Return the (x, y) coordinate for the center point of the cell that contains the specified text.  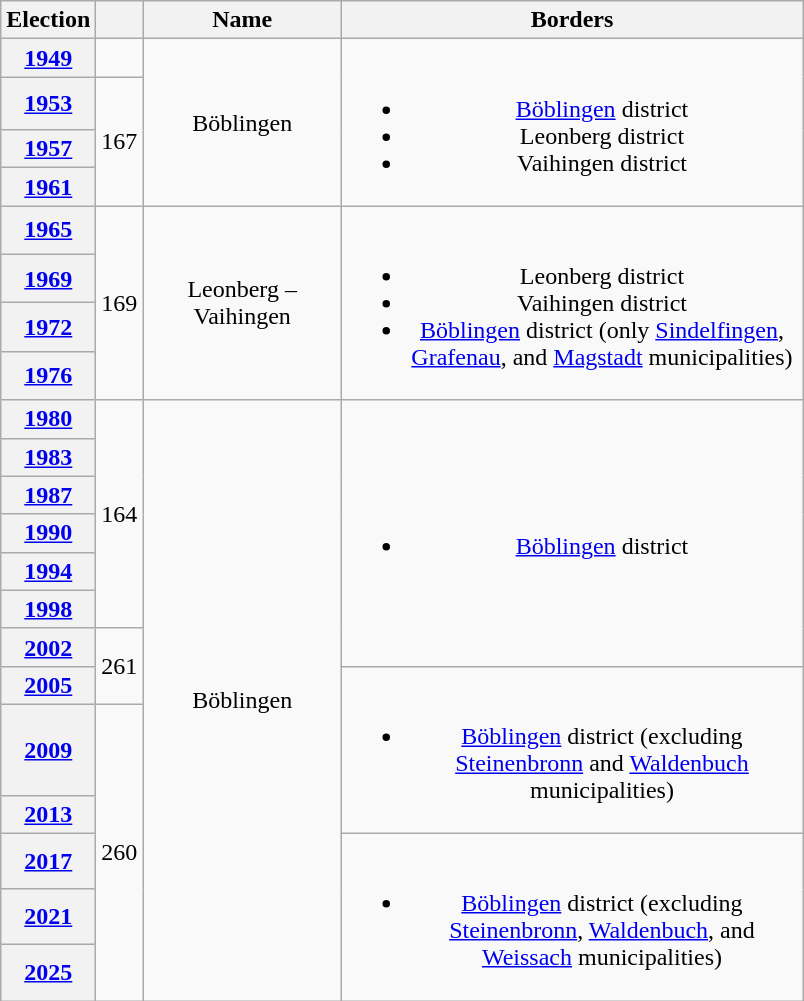
2005 (48, 685)
Name (242, 20)
Election (48, 20)
2013 (48, 814)
Leonberg – Vaihingen (242, 303)
261 (120, 666)
2025 (48, 973)
167 (120, 142)
1994 (48, 571)
Böblingen district (excluding Steinenbronn and Waldenbuch municipalities) (572, 750)
2021 (48, 917)
1998 (48, 609)
1976 (48, 376)
1957 (48, 149)
1983 (48, 457)
169 (120, 303)
1965 (48, 230)
Böblingen district (572, 533)
1969 (48, 278)
2002 (48, 647)
164 (120, 514)
Leonberg districtVaihingen districtBöblingen district (only Sindelfingen, Grafenau, and Magstadt municipalities) (572, 303)
1949 (48, 58)
Böblingen districtLeonberg districtVaihingen district (572, 122)
1961 (48, 187)
Borders (572, 20)
1953 (48, 104)
2017 (48, 861)
260 (120, 852)
1987 (48, 495)
Böblingen district (excluding Steinenbronn, Waldenbuch, and Weissach municipalities) (572, 916)
1972 (48, 328)
1980 (48, 419)
1990 (48, 533)
2009 (48, 750)
